Pinpoint the cell where the given text exists, returning its (X, Y) midpoint coordinate. 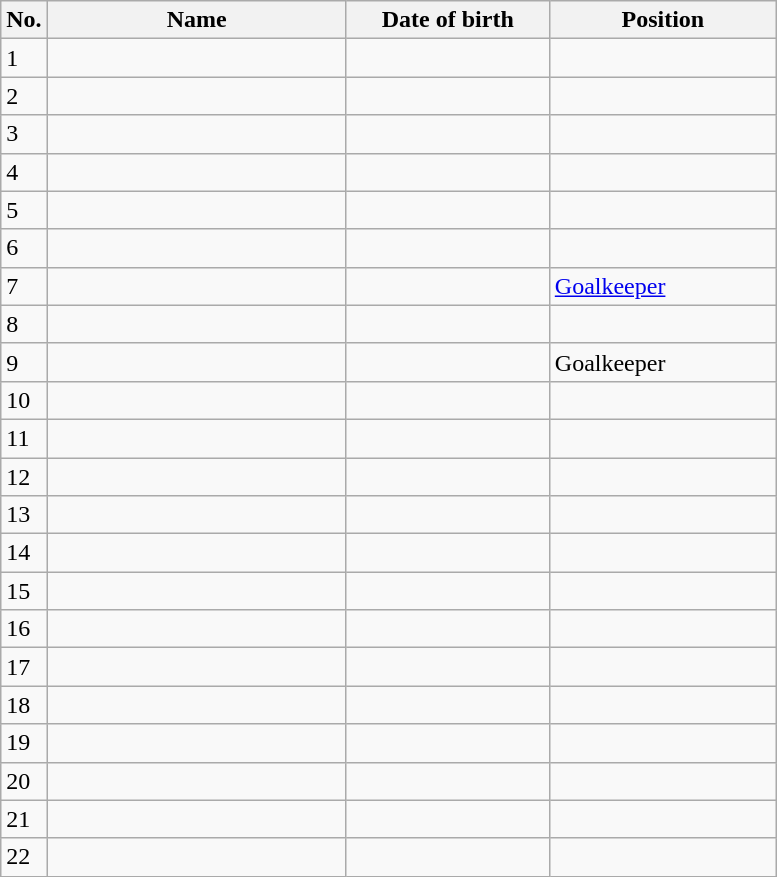
Date of birth (448, 20)
3 (24, 134)
15 (24, 591)
5 (24, 210)
16 (24, 629)
17 (24, 667)
19 (24, 743)
12 (24, 477)
Name (196, 20)
Position (662, 20)
7 (24, 286)
14 (24, 553)
9 (24, 362)
13 (24, 515)
1 (24, 58)
4 (24, 172)
8 (24, 324)
6 (24, 248)
22 (24, 857)
2 (24, 96)
18 (24, 705)
20 (24, 781)
10 (24, 400)
11 (24, 438)
21 (24, 819)
No. (24, 20)
